From the cell containing the given text, extract its center point as (X, Y) coordinate. 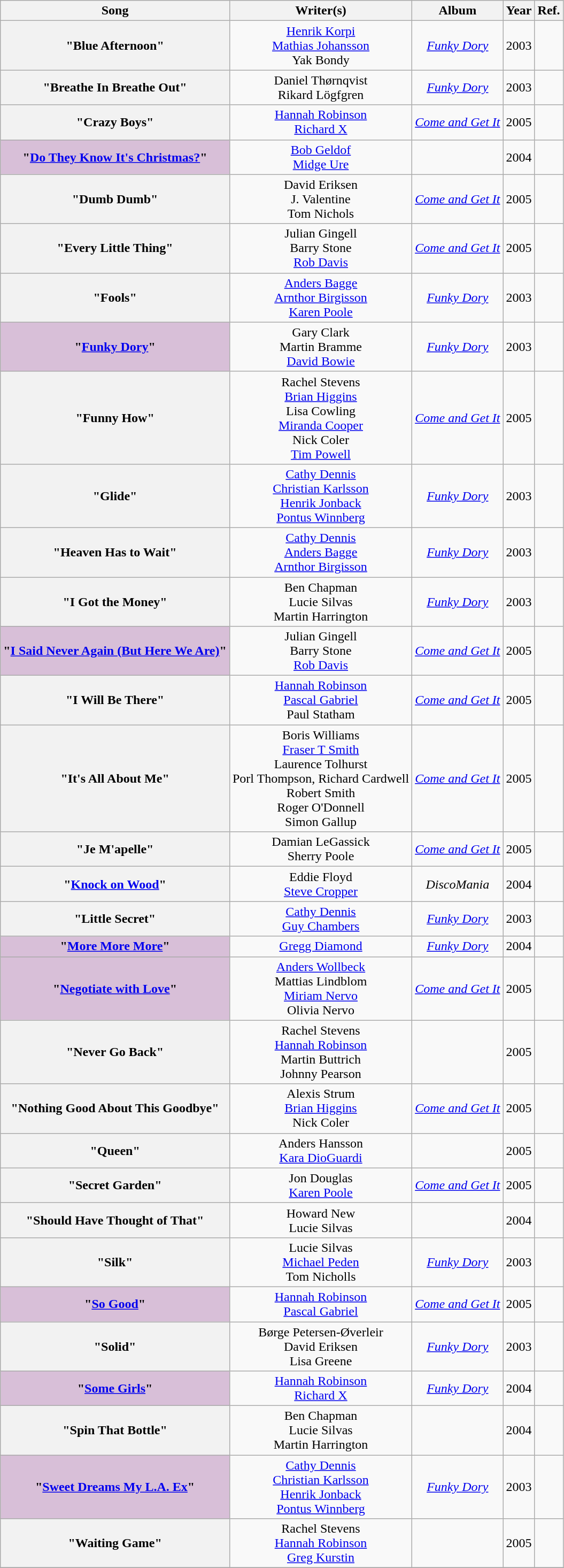
Anders BaggeArnthor BirgissonKaren Poole (321, 297)
Hannah RobinsonPascal Gabriel (321, 1304)
Rachel StevensBrian HigginsLisa CowlingMiranda CooperNick ColerTim Powell (321, 417)
"Heaven Has to Wait" (115, 552)
"Negotiate with Love" (115, 989)
"Every Little Thing" (115, 248)
"Do They Know It's Christmas?" (115, 157)
Writer(s) (321, 11)
Anders WollbeckMattias LindblomMiriam NervoOlivia Nervo (321, 989)
"Fools" (115, 297)
Howard NewLucie Silvas (321, 1220)
Rachel StevensHannah RobinsonMartin ButtrichJohnny Pearson (321, 1052)
"Silk" (115, 1262)
Album (458, 11)
Rachel StevensHannah RobinsonGreg Kurstin (321, 1543)
Daniel ThørnqvistRikard Lögfgren (321, 88)
"I Got the Money" (115, 601)
Gregg Diamond (321, 946)
"Never Go Back" (115, 1052)
"Queen" (115, 1150)
"Blue Afternoon" (115, 45)
Lucie SilvasMichael PedenTom Nicholls (321, 1262)
"So Good" (115, 1304)
"Waiting Game" (115, 1543)
"It's All About Me" (115, 778)
Cathy DennisAnders BaggeArnthor Birgisson (321, 552)
"Funny How" (115, 417)
"More More More" (115, 946)
"Solid" (115, 1346)
Henrik KorpiMathias JohanssonYak Bondy (321, 45)
Year (519, 11)
"Crazy Boys" (115, 122)
DiscoMania (458, 884)
Børge Petersen-ØverleirDavid EriksenLisa Greene (321, 1346)
"Glide" (115, 495)
"Nothing Good About This Goodbye" (115, 1108)
"Little Secret" (115, 919)
Gary ClarkMartin BrammeDavid Bowie (321, 347)
"Funky Dory" (115, 347)
"Spin That Bottle" (115, 1431)
Song (115, 11)
Bob GeldofMidge Ure (321, 157)
Hannah RobinsonPascal GabrielPaul Statham (321, 700)
"Dumb Dumb" (115, 199)
Anders HanssonKara DioGuardi (321, 1150)
"Should Have Thought of That" (115, 1220)
"Knock on Wood" (115, 884)
David EriksenJ. ValentineTom Nichols (321, 199)
"I Said Never Again (But Here We Are)" (115, 651)
Ref. (548, 11)
Jon DouglasKaren Poole (321, 1185)
Damian LeGassickSherry Poole (321, 850)
Cathy DennisGuy Chambers (321, 919)
"Sweet Dreams My L.A. Ex" (115, 1487)
"Je M'apelle" (115, 850)
Alexis StrumBrian HigginsNick Coler (321, 1108)
Boris WilliamsFraser T SmithLaurence TolhurstPorl Thompson, Richard CardwellRobert SmithRoger O'DonnellSimon Gallup (321, 778)
Eddie FloydSteve Cropper (321, 884)
"Breathe In Breathe Out" (115, 88)
"Some Girls" (115, 1389)
"I Will Be There" (115, 700)
"Secret Garden" (115, 1185)
